Return [X, Y] of the center of cell containing provided text 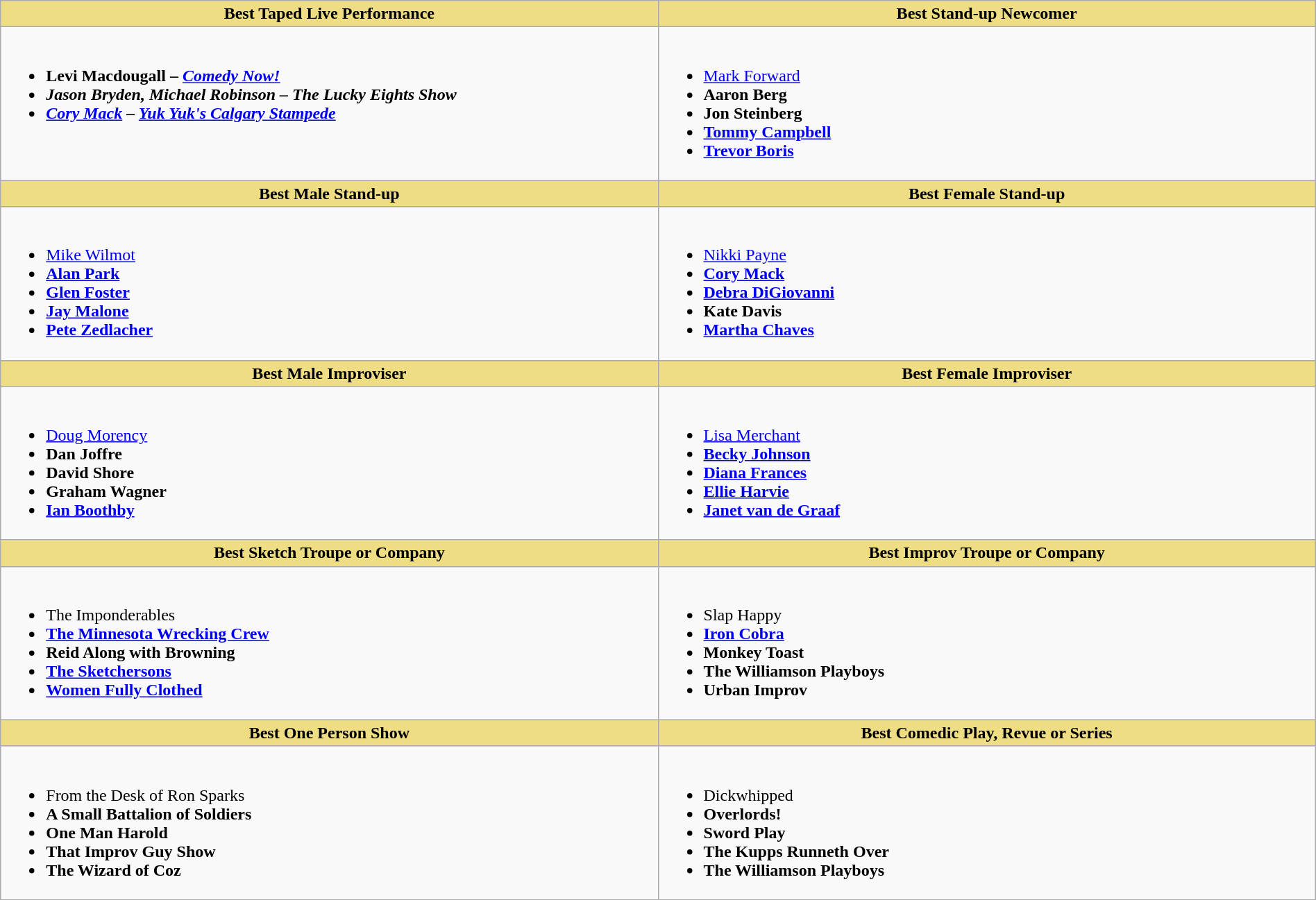
Best Female Stand-up [987, 194]
Mike WilmotAlan ParkGlen FosterJay MalonePete Zedlacher [329, 283]
Best Taped Live Performance [329, 14]
Best Improv Troupe or Company [987, 553]
Levi Macdougall – Comedy Now!Jason Bryden, Michael Robinson – The Lucky Eights ShowCory Mack – Yuk Yuk's Calgary Stampede [329, 104]
Best Stand-up Newcomer [987, 14]
Best Comedic Play, Revue or Series [987, 733]
Best Male Improviser [329, 373]
Lisa MerchantBecky JohnsonDiana FrancesEllie HarvieJanet van de Graaf [987, 464]
Mark ForwardAaron BergJon SteinbergTommy CampbellTrevor Boris [987, 104]
Best Male Stand-up [329, 194]
Best Female Improviser [987, 373]
Nikki PayneCory MackDebra DiGiovanniKate DavisMartha Chaves [987, 283]
Doug MorencyDan JoffreDavid ShoreGraham WagnerIan Boothby [329, 464]
DickwhippedOverlords!Sword PlayThe Kupps Runneth OverThe Williamson Playboys [987, 823]
Best Sketch Troupe or Company [329, 553]
Slap HappyIron CobraMonkey ToastThe Williamson PlayboysUrban Improv [987, 643]
The ImponderablesThe Minnesota Wrecking CrewReid Along with BrowningThe SketchersonsWomen Fully Clothed [329, 643]
Best One Person Show [329, 733]
From the Desk of Ron SparksA Small Battalion of SoldiersOne Man HaroldThat Improv Guy ShowThe Wizard of Coz [329, 823]
